Return (X, Y) of the center of cell containing provided text 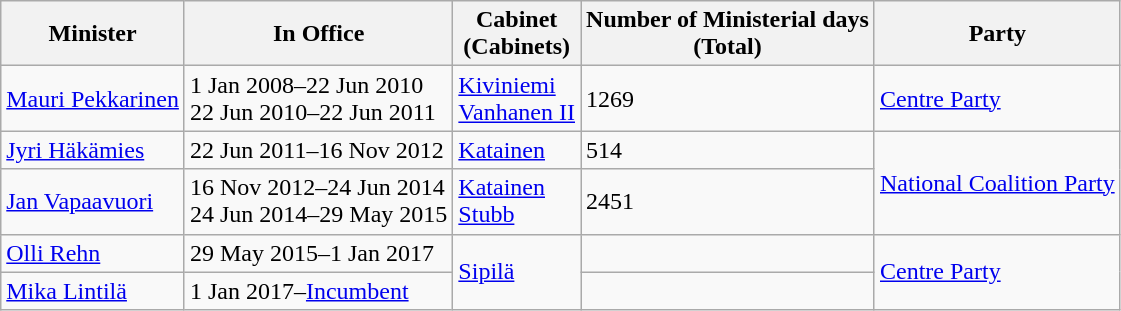
1 Jan 2017–Incumbent (318, 291)
Katainen (517, 150)
Jan Vapaavuori (93, 202)
1 Jan 2008–22 Jun 201022 Jun 2010–22 Jun 2011 (318, 98)
In Office (318, 34)
Mauri Pekkarinen (93, 98)
National Coalition Party (997, 182)
Olli Rehn (93, 253)
1269 (728, 98)
22 Jun 2011–16 Nov 2012 (318, 150)
Mika Lintilä (93, 291)
16 Nov 2012–24 Jun 201424 Jun 2014–29 May 2015 (318, 202)
Party (997, 34)
Jyri Häkämies (93, 150)
KatainenStubb (517, 202)
Sipilä (517, 272)
2451 (728, 202)
KiviniemiVanhanen II (517, 98)
514 (728, 150)
Minister (93, 34)
Cabinet(Cabinets) (517, 34)
29 May 2015–1 Jan 2017 (318, 253)
Number of Ministerial days (Total) (728, 34)
